Locate the cell with the specified text and output its [x, y] center coordinate. 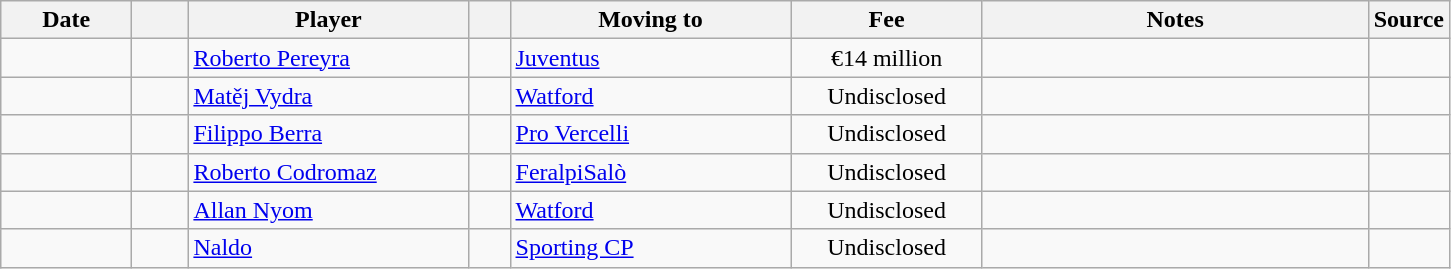
Fee [886, 20]
Matěj Vydra [328, 96]
FeralpiSalò [650, 172]
Juventus [650, 58]
Allan Nyom [328, 210]
Roberto Codromaz [328, 172]
Moving to [650, 20]
Date [66, 20]
Notes [1175, 20]
Player [328, 20]
Roberto Pereyra [328, 58]
Sporting CP [650, 248]
Naldo [328, 248]
Pro Vercelli [650, 134]
Filippo Berra [328, 134]
€14 million [886, 58]
Source [1408, 20]
